Pinpoint the cell where the given text exists, returning its (x, y) midpoint coordinate. 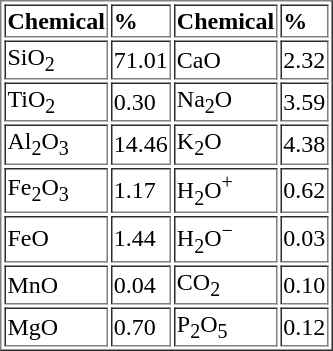
CaO (226, 60)
4.38 (304, 144)
MnO (56, 284)
0.04 (141, 284)
0.03 (304, 239)
0.12 (304, 326)
0.10 (304, 284)
1.17 (141, 190)
H2O+ (226, 190)
0.62 (304, 190)
1.44 (141, 239)
Fe2O3 (56, 190)
H2O− (226, 239)
P2O5 (226, 326)
3.59 (304, 102)
SiO2 (56, 60)
0.70 (141, 326)
0.30 (141, 102)
71.01 (141, 60)
K2O (226, 144)
CO2 (226, 284)
Al2O3 (56, 144)
Na2O (226, 102)
2.32 (304, 60)
TiO2 (56, 102)
14.46 (141, 144)
MgO (56, 326)
FeO (56, 239)
